Output the [x, y] coordinate of the center of the cell containing the given text.  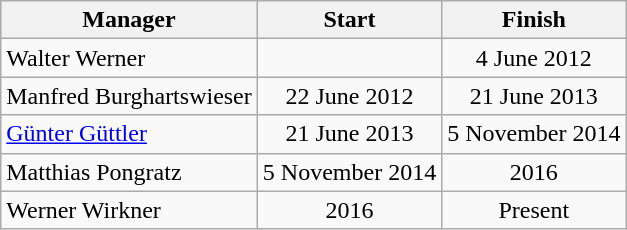
4 June 2012 [534, 58]
Walter Werner [130, 58]
Werner Wirkner [130, 210]
Start [349, 20]
22 June 2012 [349, 96]
Finish [534, 20]
Manager [130, 20]
Matthias Pongratz [130, 172]
Manfred Burghartswieser [130, 96]
Present [534, 210]
Günter Güttler [130, 134]
